Capture the cell that displays the provided text and extract its (X, Y) central coordinate. 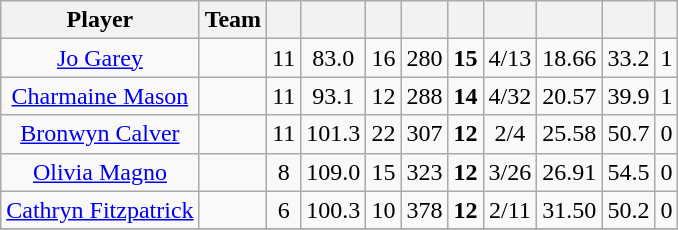
4/13 (510, 58)
2/11 (510, 210)
16 (384, 58)
10 (384, 210)
83.0 (334, 58)
100.3 (334, 210)
20.57 (570, 96)
50.2 (628, 210)
93.1 (334, 96)
14 (466, 96)
25.58 (570, 134)
101.3 (334, 134)
8 (284, 172)
Bronwyn Calver (100, 134)
378 (424, 210)
31.50 (570, 210)
307 (424, 134)
26.91 (570, 172)
22 (384, 134)
Player (100, 20)
280 (424, 58)
Charmaine Mason (100, 96)
50.7 (628, 134)
323 (424, 172)
3/26 (510, 172)
6 (284, 210)
Jo Garey (100, 58)
288 (424, 96)
Team (233, 20)
109.0 (334, 172)
33.2 (628, 58)
2/4 (510, 134)
54.5 (628, 172)
Olivia Magno (100, 172)
Cathryn Fitzpatrick (100, 210)
4/32 (510, 96)
18.66 (570, 58)
39.9 (628, 96)
